Scan for the cell matching the given text and deliver its [X, Y] coordinate at center. 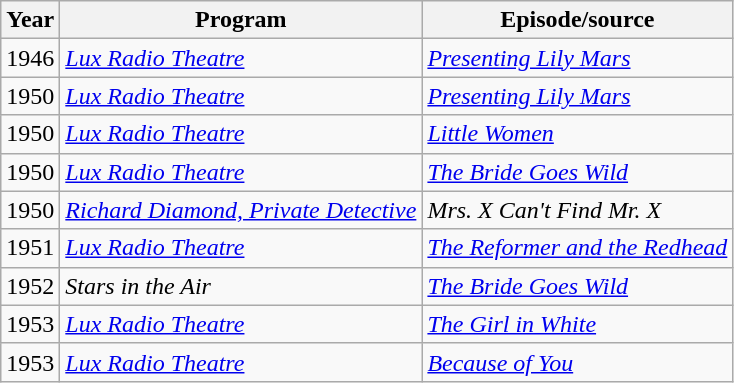
Stars in the Air [241, 286]
Little Women [578, 134]
Mrs. X Can't Find Mr. X [578, 210]
Episode/source [578, 20]
The Girl in White [578, 324]
1951 [30, 248]
1952 [30, 286]
1946 [30, 58]
Program [241, 20]
Year [30, 20]
Richard Diamond, Private Detective [241, 210]
The Reformer and the Redhead [578, 248]
Because of You [578, 362]
